Output the [X, Y] coordinate of the center of the cell containing the given text.  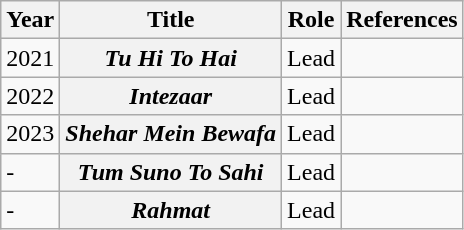
2023 [30, 134]
Intezaar [171, 96]
Rahmat [171, 210]
Role [312, 20]
Tum Suno To Sahi [171, 172]
Shehar Mein Bewafa [171, 134]
Title [171, 20]
2022 [30, 96]
References [402, 20]
Year [30, 20]
Tu Hi To Hai [171, 58]
2021 [30, 58]
